Extract the (X, Y) coordinate from the center of the cell holding the provided text.  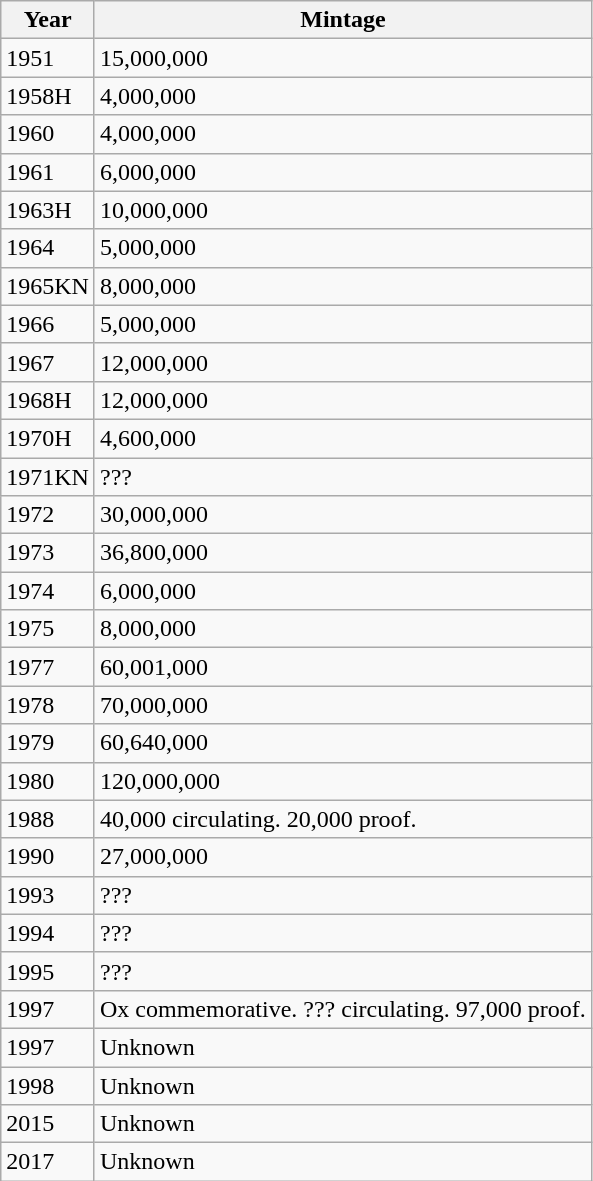
4,600,000 (342, 438)
70,000,000 (342, 705)
1970H (48, 438)
1990 (48, 857)
1978 (48, 705)
Ox commemorative. ??? circulating. 97,000 proof. (342, 1009)
1993 (48, 895)
120,000,000 (342, 781)
36,800,000 (342, 553)
1960 (48, 134)
1972 (48, 515)
1965KN (48, 286)
2017 (48, 1162)
1988 (48, 819)
1998 (48, 1085)
1951 (48, 58)
1971KN (48, 477)
1963H (48, 210)
1964 (48, 248)
1967 (48, 362)
1966 (48, 324)
1977 (48, 667)
40,000 circulating. 20,000 proof. (342, 819)
Year (48, 20)
1994 (48, 933)
1974 (48, 591)
2015 (48, 1124)
60,001,000 (342, 667)
1958H (48, 96)
1975 (48, 629)
Mintage (342, 20)
10,000,000 (342, 210)
1968H (48, 400)
1961 (48, 172)
27,000,000 (342, 857)
1979 (48, 743)
1995 (48, 971)
60,640,000 (342, 743)
30,000,000 (342, 515)
1973 (48, 553)
15,000,000 (342, 58)
1980 (48, 781)
